Find where the given text appears and provide that cell's center as (x, y) coordinate. 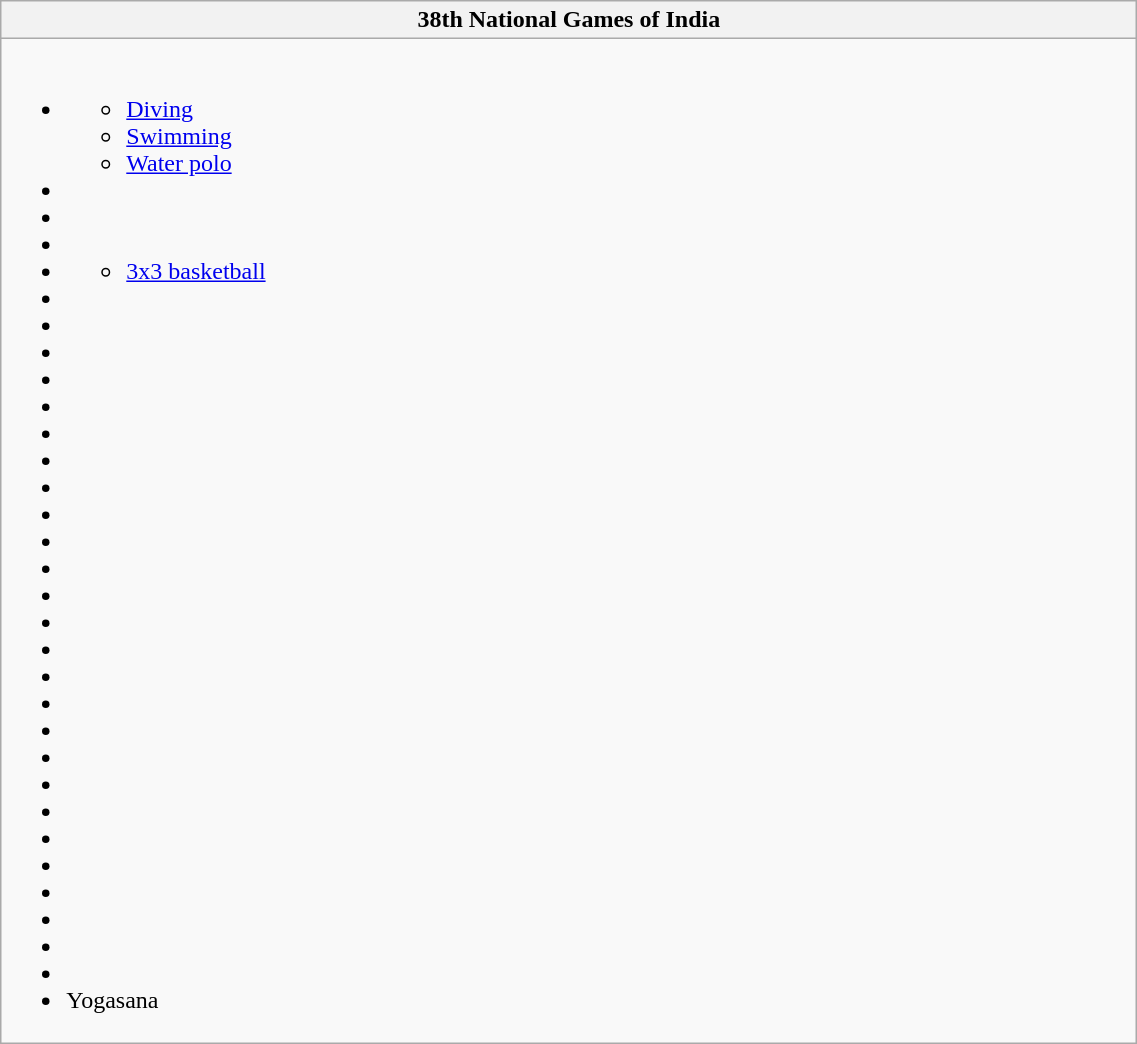
38th National Games of India (569, 20)
DivingSwimmingWater polo3x3 basketballYogasana (569, 541)
